Extract the [x, y] coordinate from the center of the cell holding the provided text.  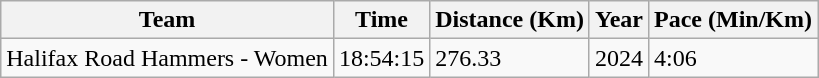
276.33 [510, 58]
Year [618, 20]
4:06 [734, 58]
Time [381, 20]
18:54:15 [381, 58]
Pace (Min/Km) [734, 20]
2024 [618, 58]
Halifax Road Hammers - Women [168, 58]
Team [168, 20]
Distance (Km) [510, 20]
